Capture the cell that displays the provided text and extract its [x, y] central coordinate. 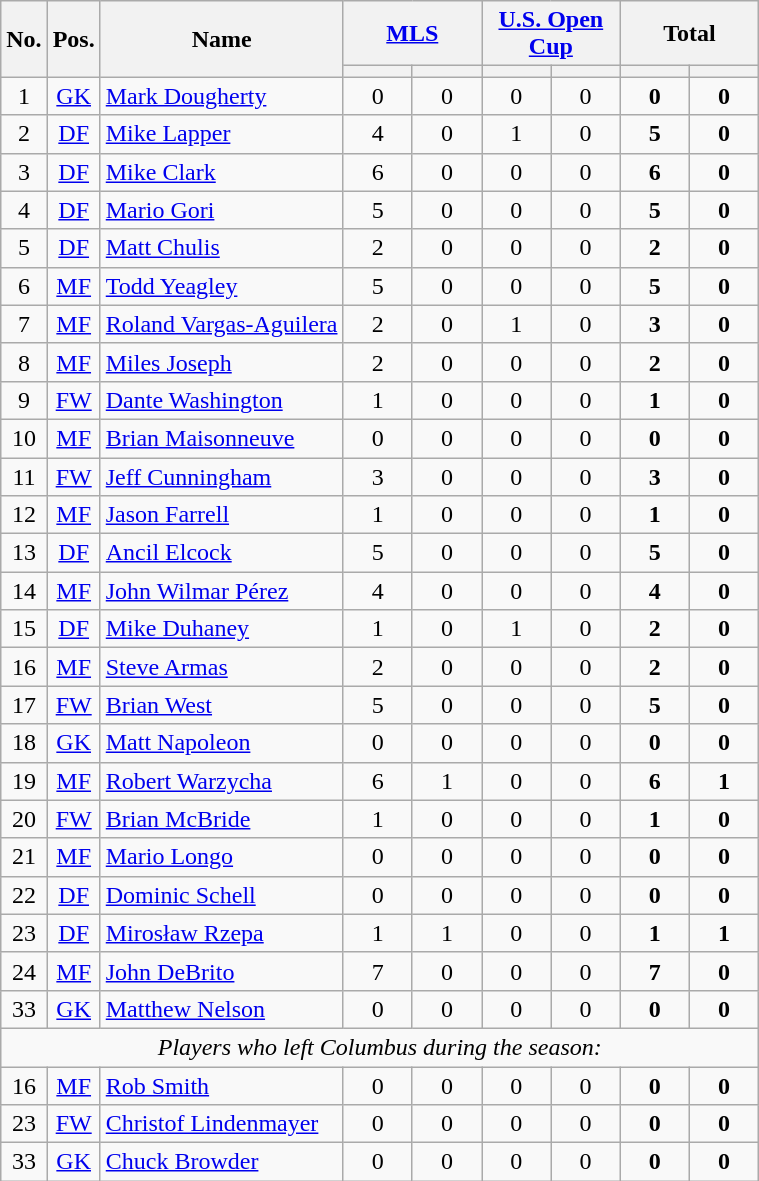
Robert Warzycha [222, 781]
Rob Smith [222, 1085]
8 [24, 362]
13 [24, 553]
Mario Longo [222, 857]
Mike Lapper [222, 134]
John DeBrito [222, 971]
Ancil Elcock [222, 553]
Todd Yeagley [222, 286]
Jason Farrell [222, 515]
Matt Chulis [222, 248]
17 [24, 705]
Miles Joseph [222, 362]
20 [24, 819]
Mike Duhaney [222, 629]
Brian Maisonneuve [222, 438]
Mirosław Rzepa [222, 933]
Mark Dougherty [222, 96]
John Wilmar Pérez [222, 591]
U.S. Open Cup [552, 34]
Brian McBride [222, 819]
15 [24, 629]
Matthew Nelson [222, 1009]
Mike Clark [222, 172]
MLS [412, 34]
14 [24, 591]
21 [24, 857]
9 [24, 400]
Dante Washington [222, 400]
Roland Vargas-Aguilera [222, 324]
22 [24, 895]
10 [24, 438]
18 [24, 743]
Total [690, 34]
19 [24, 781]
Christof Lindenmayer [222, 1124]
12 [24, 515]
Chuck Browder [222, 1162]
Name [222, 39]
Jeff Cunningham [222, 477]
Matt Napoleon [222, 743]
Dominic Schell [222, 895]
Players who left Columbus during the season: [380, 1047]
11 [24, 477]
Pos. [74, 39]
No. [24, 39]
Steve Armas [222, 667]
Mario Gori [222, 210]
24 [24, 971]
Brian West [222, 705]
